Identify which cell holds the provided text, then report its [x, y] central coordinate. 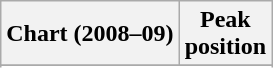
Chart (2008–09) [90, 34]
Peakposition [225, 34]
